From the cell containing the given text, extract its center point as (X, Y) coordinate. 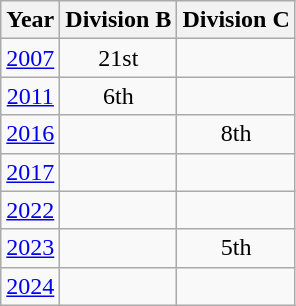
6th (118, 96)
2022 (30, 210)
2024 (30, 286)
2017 (30, 172)
21st (118, 58)
2016 (30, 134)
8th (236, 134)
2011 (30, 96)
Division B (118, 20)
5th (236, 248)
2007 (30, 58)
2023 (30, 248)
Year (30, 20)
Division C (236, 20)
